Scan for the cell matching the given text and deliver its (x, y) coordinate at center. 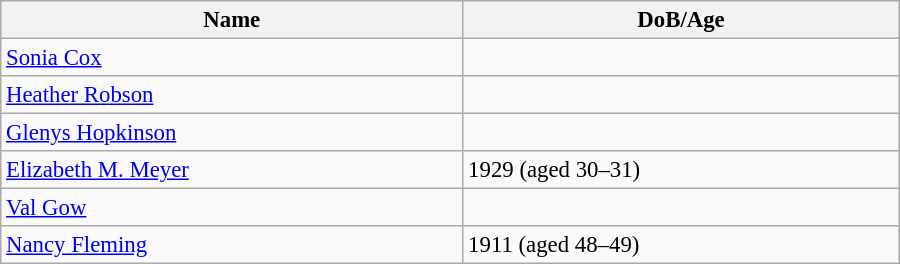
Name (232, 20)
DoB/Age (681, 20)
Heather Robson (232, 95)
1911 (aged 48–49) (681, 245)
Elizabeth M. Meyer (232, 170)
1929 (aged 30–31) (681, 170)
Sonia Cox (232, 58)
Nancy Fleming (232, 245)
Val Gow (232, 208)
Glenys Hopkinson (232, 133)
